For the text-containing cell, return its midpoint in [x, y] coordinate format. 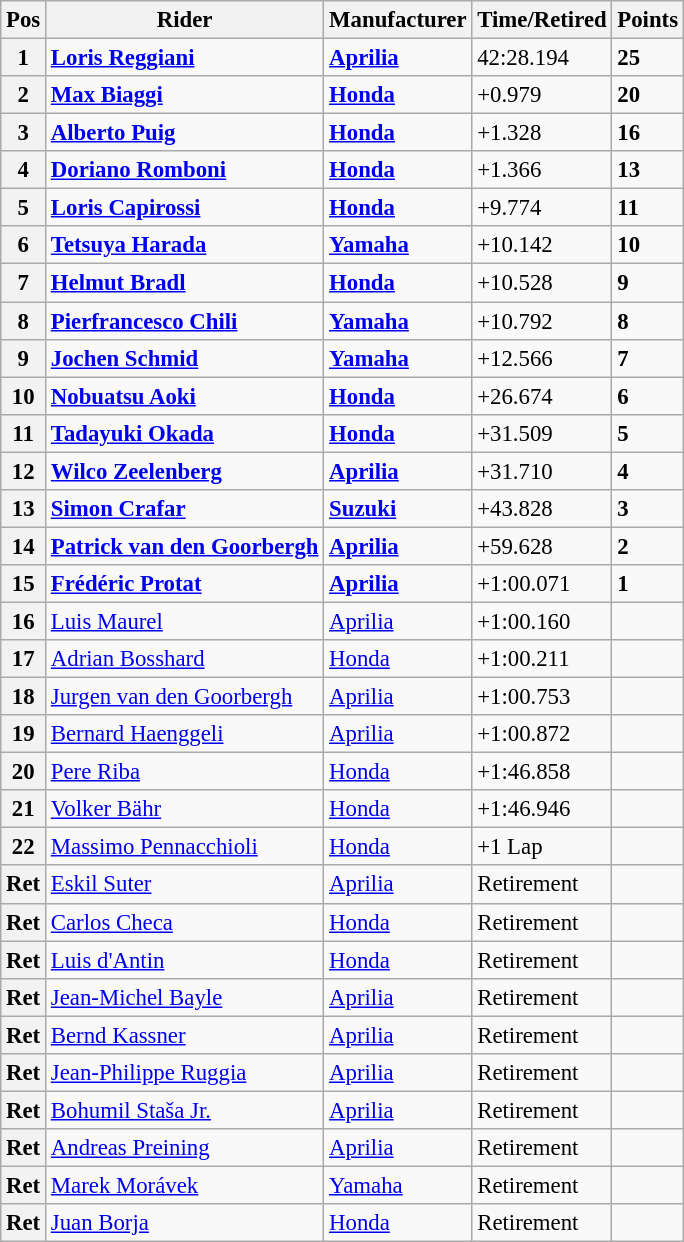
Max Biaggi [185, 95]
Eskil Suter [185, 885]
Pierfrancesco Chili [185, 321]
12 [24, 471]
Jochen Schmid [185, 358]
Points [648, 20]
Jean-Michel Bayle [185, 997]
+12.566 [542, 358]
Suzuki [398, 509]
+26.674 [542, 396]
Luis Maurel [185, 621]
Bernd Kassner [185, 1035]
Helmut Bradl [185, 283]
+10.792 [542, 321]
17 [24, 659]
Alberto Puig [185, 133]
+1:46.858 [542, 772]
+1:46.946 [542, 809]
Nobuatsu Aoki [185, 396]
+43.828 [542, 509]
Patrick van den Goorbergh [185, 546]
+1:00.071 [542, 584]
+9.774 [542, 208]
Wilco Zeelenberg [185, 471]
Massimo Pennacchioli [185, 847]
Tadayuki Okada [185, 433]
Adrian Bosshard [185, 659]
Rider [185, 20]
Andreas Preining [185, 1148]
42:28.194 [542, 58]
Tetsuya Harada [185, 245]
Volker Bähr [185, 809]
18 [24, 697]
+1:00.160 [542, 621]
25 [648, 58]
Bohumil Staša Jr. [185, 1110]
Bernard Haenggeli [185, 734]
Jurgen van den Goorbergh [185, 697]
+1:00.872 [542, 734]
22 [24, 847]
Juan Borja [185, 1223]
+1.366 [542, 170]
+31.710 [542, 471]
Jean-Philippe Ruggia [185, 1073]
Manufacturer [398, 20]
Luis d'Antin [185, 960]
Pos [24, 20]
+1 Lap [542, 847]
Time/Retired [542, 20]
+10.142 [542, 245]
+10.528 [542, 283]
Frédéric Protat [185, 584]
+0.979 [542, 95]
Loris Reggiani [185, 58]
Simon Crafar [185, 509]
Carlos Checa [185, 922]
+1.328 [542, 133]
15 [24, 584]
+59.628 [542, 546]
+1:00.753 [542, 697]
21 [24, 809]
Doriano Romboni [185, 170]
+1:00.211 [542, 659]
Marek Morávek [185, 1185]
19 [24, 734]
+31.509 [542, 433]
Loris Capirossi [185, 208]
Pere Riba [185, 772]
14 [24, 546]
